Capture the cell that displays the provided text and extract its (x, y) central coordinate. 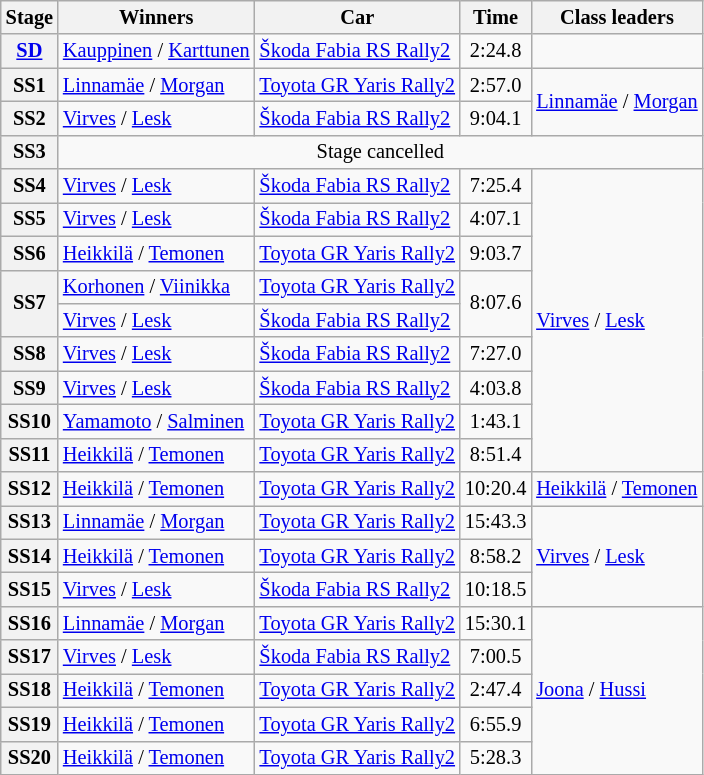
7:27.0 (496, 354)
SS19 (30, 724)
2:47.4 (496, 690)
SS11 (30, 455)
10:18.5 (496, 589)
2:57.0 (496, 85)
SS1 (30, 85)
SS2 (30, 118)
SS18 (30, 690)
SD (30, 51)
8:51.4 (496, 455)
SS5 (30, 219)
SS9 (30, 388)
Stage cancelled (380, 152)
Kauppinen / Karttunen (156, 51)
SS14 (30, 556)
4:07.1 (496, 219)
5:28.3 (496, 758)
SS13 (30, 522)
Winners (156, 17)
9:04.1 (496, 118)
SS12 (30, 489)
2:24.8 (496, 51)
SS6 (30, 253)
SS10 (30, 421)
SS3 (30, 152)
Stage (30, 17)
Joona / Hussi (616, 690)
Class leaders (616, 17)
15:30.1 (496, 623)
8:07.6 (496, 304)
SS7 (30, 304)
Time (496, 17)
10:20.4 (496, 489)
7:00.5 (496, 657)
8:58.2 (496, 556)
SS8 (30, 354)
SS4 (30, 186)
4:03.8 (496, 388)
SS17 (30, 657)
7:25.4 (496, 186)
SS16 (30, 623)
1:43.1 (496, 421)
9:03.7 (496, 253)
SS15 (30, 589)
Korhonen / Viinikka (156, 287)
Car (358, 17)
Yamamoto / Salminen (156, 421)
15:43.3 (496, 522)
SS20 (30, 758)
6:55.9 (496, 724)
